From the cell containing the given text, extract its center point as (X, Y) coordinate. 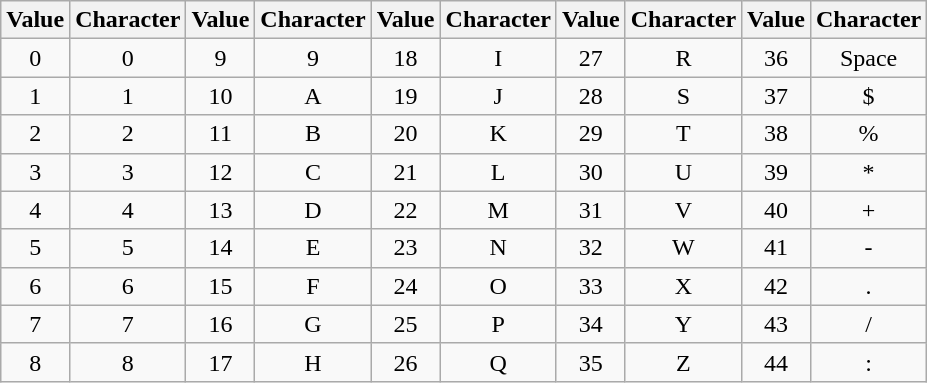
44 (776, 362)
Space (868, 58)
38 (776, 134)
42 (776, 286)
23 (406, 248)
M (498, 210)
24 (406, 286)
35 (590, 362)
43 (776, 324)
Y (683, 324)
V (683, 210)
27 (590, 58)
40 (776, 210)
B (313, 134)
32 (590, 248)
% (868, 134)
22 (406, 210)
E (313, 248)
Q (498, 362)
/ (868, 324)
31 (590, 210)
28 (590, 96)
R (683, 58)
19 (406, 96)
N (498, 248)
$ (868, 96)
25 (406, 324)
L (498, 172)
15 (220, 286)
H (313, 362)
17 (220, 362)
18 (406, 58)
* (868, 172)
: (868, 362)
13 (220, 210)
I (498, 58)
37 (776, 96)
. (868, 286)
S (683, 96)
29 (590, 134)
F (313, 286)
16 (220, 324)
K (498, 134)
36 (776, 58)
Z (683, 362)
J (498, 96)
14 (220, 248)
X (683, 286)
30 (590, 172)
33 (590, 286)
26 (406, 362)
T (683, 134)
39 (776, 172)
C (313, 172)
34 (590, 324)
10 (220, 96)
20 (406, 134)
41 (776, 248)
W (683, 248)
U (683, 172)
11 (220, 134)
21 (406, 172)
A (313, 96)
G (313, 324)
O (498, 286)
12 (220, 172)
- (868, 248)
D (313, 210)
P (498, 324)
+ (868, 210)
